Return [x, y] of the center of cell containing provided text 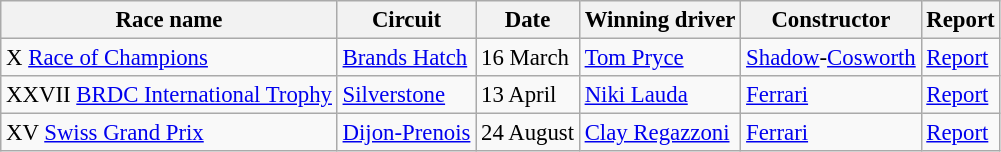
Niki Lauda [660, 95]
X Race of Champions [170, 58]
Clay Regazzoni [660, 133]
Circuit [406, 20]
XV Swiss Grand Prix [170, 133]
Tom Pryce [660, 58]
Date [528, 20]
13 April [528, 95]
Race name [170, 20]
24 August [528, 133]
XXVII BRDC International Trophy [170, 95]
Dijon-Prenois [406, 133]
Winning driver [660, 20]
Constructor [831, 20]
Brands Hatch [406, 58]
Silverstone [406, 95]
Shadow-Cosworth [831, 58]
16 March [528, 58]
